Pinpoint the cell where the given text exists, returning its [X, Y] midpoint coordinate. 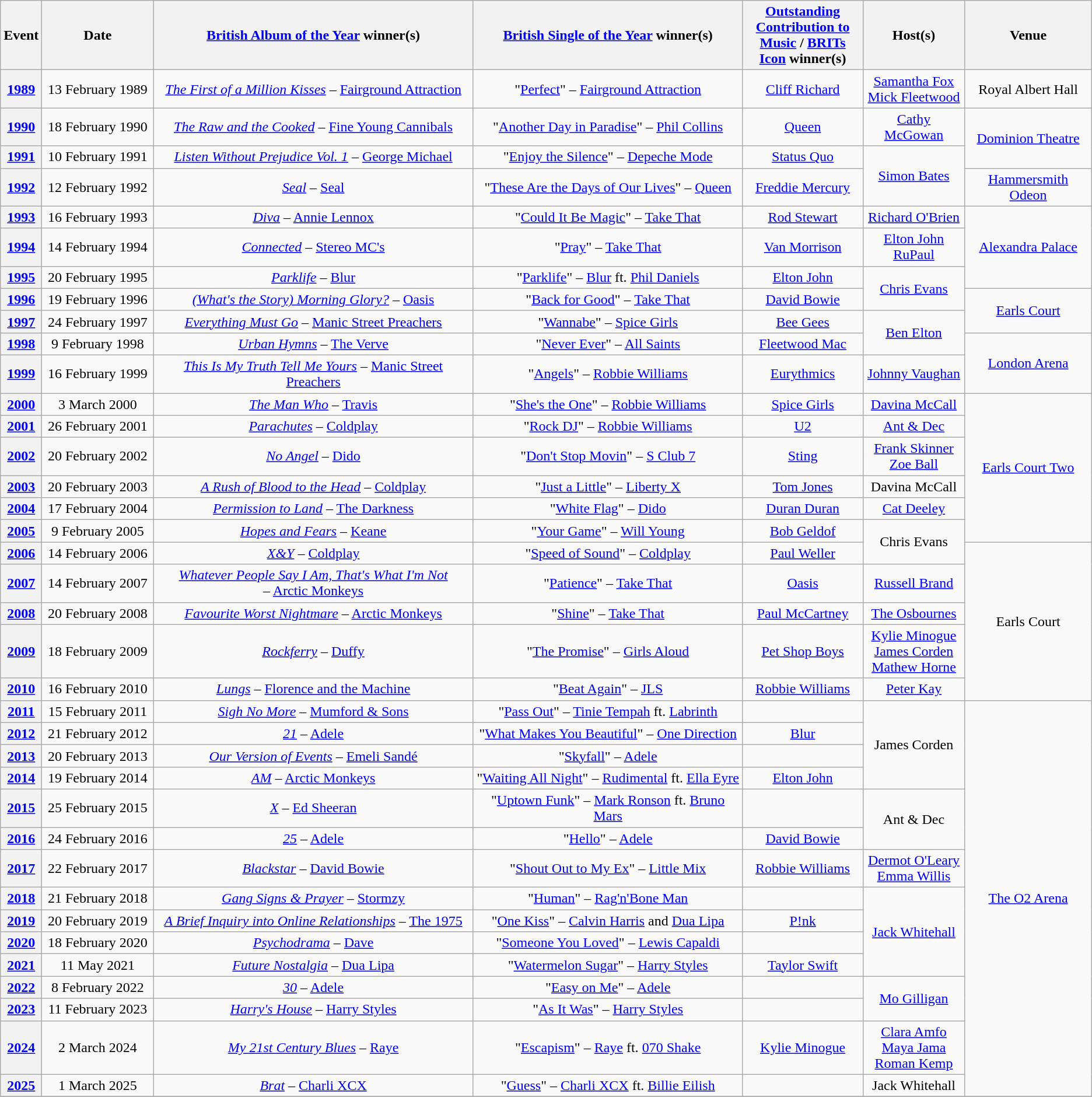
Listen Without Prejudice Vol. 1 – George Michael [313, 157]
20 February 2013 [98, 756]
Earls Court Two [1028, 468]
Eurythmics [803, 373]
"She's the One" – Robbie Williams [608, 404]
2025 [21, 1085]
Duran Duran [803, 509]
Alexandra Palace [1028, 247]
25 – Adele [313, 839]
Russell Brand [914, 584]
1999 [21, 373]
The Man Who – Travis [313, 404]
"Patience" – Take That [608, 584]
The Osbournes [914, 613]
Pet Shop Boys [803, 651]
14 February 1994 [98, 247]
Blur [803, 733]
"Watermelon Sugar" – Harry Styles [608, 965]
16 February 1999 [98, 373]
Diva – Annie Lennox [313, 217]
Fleetwood Mac [803, 344]
"Just a Little" – Liberty X [608, 487]
"Could It Be Magic" – Take That [608, 217]
Our Version of Events – Emeli Sandé [313, 756]
Everything Must Go – Manic Street Preachers [313, 322]
19 February 1996 [98, 299]
Cathy McGowan [914, 127]
X&Y – Coldplay [313, 553]
12 February 1992 [98, 187]
Connected – Stereo MC's [313, 247]
24 February 1997 [98, 322]
"Angels" – Robbie Williams [608, 373]
Gang Signs & Prayer – Stormzy [313, 899]
Samantha FoxMick Fleetwood [914, 89]
My 21st Century Blues – Raye [313, 1047]
James Corden [914, 745]
Sting [803, 456]
U2 [803, 427]
Cliff Richard [803, 89]
20 February 1995 [98, 277]
2007 [21, 584]
16 February 2010 [98, 689]
"As It Was" – Harry Styles [608, 1009]
21 February 2018 [98, 899]
2008 [21, 613]
Status Quo [803, 157]
"One Kiss" – Calvin Harris and Dua Lipa [608, 921]
Ben Elton [914, 333]
25 February 2015 [98, 808]
Paul McCartney [803, 613]
No Angel – Dido [313, 456]
P!nk [803, 921]
Permission to Land – The Darkness [313, 509]
Freddie Mercury [803, 187]
"Speed of Sound" – Coldplay [608, 553]
Blackstar – David Bowie [313, 868]
Rod Stewart [803, 217]
11 February 2023 [98, 1009]
Seal – Seal [313, 187]
Bee Gees [803, 322]
The Raw and the Cooked – Fine Young Cannibals [313, 127]
2010 [21, 689]
20 February 2019 [98, 921]
The O2 Arena [1028, 899]
2021 [21, 965]
"Don't Stop Movin" – S Club 7 [608, 456]
British Single of the Year winner(s) [608, 35]
Kylie Minogue [803, 1047]
2005 [21, 531]
Simon Bates [914, 176]
1995 [21, 277]
Favourite Worst Nightmare – Arctic Monkeys [313, 613]
20 February 2008 [98, 613]
1996 [21, 299]
14 February 2007 [98, 584]
Richard O'Brien [914, 217]
2003 [21, 487]
Elton JohnRuPaul [914, 247]
10 February 1991 [98, 157]
1994 [21, 247]
9 February 1998 [98, 344]
1997 [21, 322]
Bob Geldof [803, 531]
"Easy on Me" – Adele [608, 987]
London Arena [1028, 363]
2000 [21, 404]
Host(s) [914, 35]
Taylor Swift [803, 965]
"Back for Good" – Take That [608, 299]
1990 [21, 127]
Spice Girls [803, 404]
"Someone You Loved" – Lewis Capaldi [608, 943]
Harry's House – Harry Styles [313, 1009]
20 February 2003 [98, 487]
2019 [21, 921]
A Rush of Blood to the Head – Coldplay [313, 487]
Parklife – Blur [313, 277]
"The Promise" – Girls Aloud [608, 651]
Tom Jones [803, 487]
21 – Adele [313, 733]
2024 [21, 1047]
11 May 2021 [98, 965]
Oasis [803, 584]
"Pray" – Take That [608, 247]
Dominion Theatre [1028, 138]
2023 [21, 1009]
30 – Adele [313, 987]
Psychodrama – Dave [313, 943]
"Uptown Funk" – Mark Ronson ft. Bruno Mars [608, 808]
Outstanding Contribution to Music / BRITs Icon winner(s) [803, 35]
"Enjoy the Silence" – Depeche Mode [608, 157]
"Wannabe" – Spice Girls [608, 322]
"Pass Out" – Tinie Tempah ft. Labrinth [608, 711]
Sigh No More – Mumford & Sons [313, 711]
2015 [21, 808]
X – Ed Sheeran [313, 808]
Hopes and Fears – Keane [313, 531]
20 February 2002 [98, 456]
1998 [21, 344]
1 March 2025 [98, 1085]
Dermot O'LearyEmma Willis [914, 868]
"Your Game" – Will Young [608, 531]
2001 [21, 427]
18 February 1990 [98, 127]
Urban Hymns – The Verve [313, 344]
"Another Day in Paradise" – Phil Collins [608, 127]
15 February 2011 [98, 711]
This Is My Truth Tell Me Yours – Manic Street Preachers [313, 373]
2017 [21, 868]
2013 [21, 756]
1989 [21, 89]
2022 [21, 987]
"Waiting All Night" – Rudimental ft. Ella Eyre [608, 778]
Venue [1028, 35]
British Album of the Year winner(s) [313, 35]
"White Flag" – Dido [608, 509]
2011 [21, 711]
"Human" – Rag'n'Bone Man [608, 899]
"Guess" – Charli XCX ft. Billie Eilish [608, 1085]
AM – Arctic Monkeys [313, 778]
Future Nostalgia – Dua Lipa [313, 965]
21 February 2012 [98, 733]
1991 [21, 157]
"Skyfall" – Adele [608, 756]
2018 [21, 899]
"Rock DJ" – Robbie Williams [608, 427]
"Beat Again" – JLS [608, 689]
2014 [21, 778]
Hammersmith Odeon [1028, 187]
2004 [21, 509]
Whatever People Say I Am, That's What I'm Not – Arctic Monkeys [313, 584]
"Hello" – Adele [608, 839]
Royal Albert Hall [1028, 89]
Mo Gilligan [914, 998]
2002 [21, 456]
18 February 2009 [98, 651]
Queen [803, 127]
"What Makes You Beautiful" – One Direction [608, 733]
2 March 2024 [98, 1047]
"These Are the Days of Our Lives" – Queen [608, 187]
16 February 1993 [98, 217]
(What's the Story) Morning Glory? – Oasis [313, 299]
1992 [21, 187]
2016 [21, 839]
9 February 2005 [98, 531]
Parachutes – Coldplay [313, 427]
Lungs – Florence and the Machine [313, 689]
18 February 2020 [98, 943]
"Shout Out to My Ex" – Little Mix [608, 868]
Peter Kay [914, 689]
Clara AmfoMaya JamaRoman Kemp [914, 1047]
8 February 2022 [98, 987]
26 February 2001 [98, 427]
Rockferry – Duffy [313, 651]
Kylie MinogueJames CordenMathew Horne [914, 651]
Brat – Charli XCX [313, 1085]
2020 [21, 943]
Van Morrison [803, 247]
13 February 1989 [98, 89]
Cat Deeley [914, 509]
"Never Ever" – All Saints [608, 344]
Frank SkinnerZoe Ball [914, 456]
24 February 2016 [98, 839]
Event [21, 35]
19 February 2014 [98, 778]
14 February 2006 [98, 553]
"Shine" – Take That [608, 613]
1993 [21, 217]
Date [98, 35]
"Parklife" – Blur ft. Phil Daniels [608, 277]
A Brief Inquiry into Online Relationships – The 1975 [313, 921]
2006 [21, 553]
"Escapism" – Raye ft. 070 Shake [608, 1047]
Paul Weller [803, 553]
Johnny Vaughan [914, 373]
2012 [21, 733]
3 March 2000 [98, 404]
2009 [21, 651]
17 February 2004 [98, 509]
22 February 2017 [98, 868]
"Perfect" – Fairground Attraction [608, 89]
The First of a Million Kisses – Fairground Attraction [313, 89]
